Provide the (x, y) coordinate of the cell's center where the given text is located.  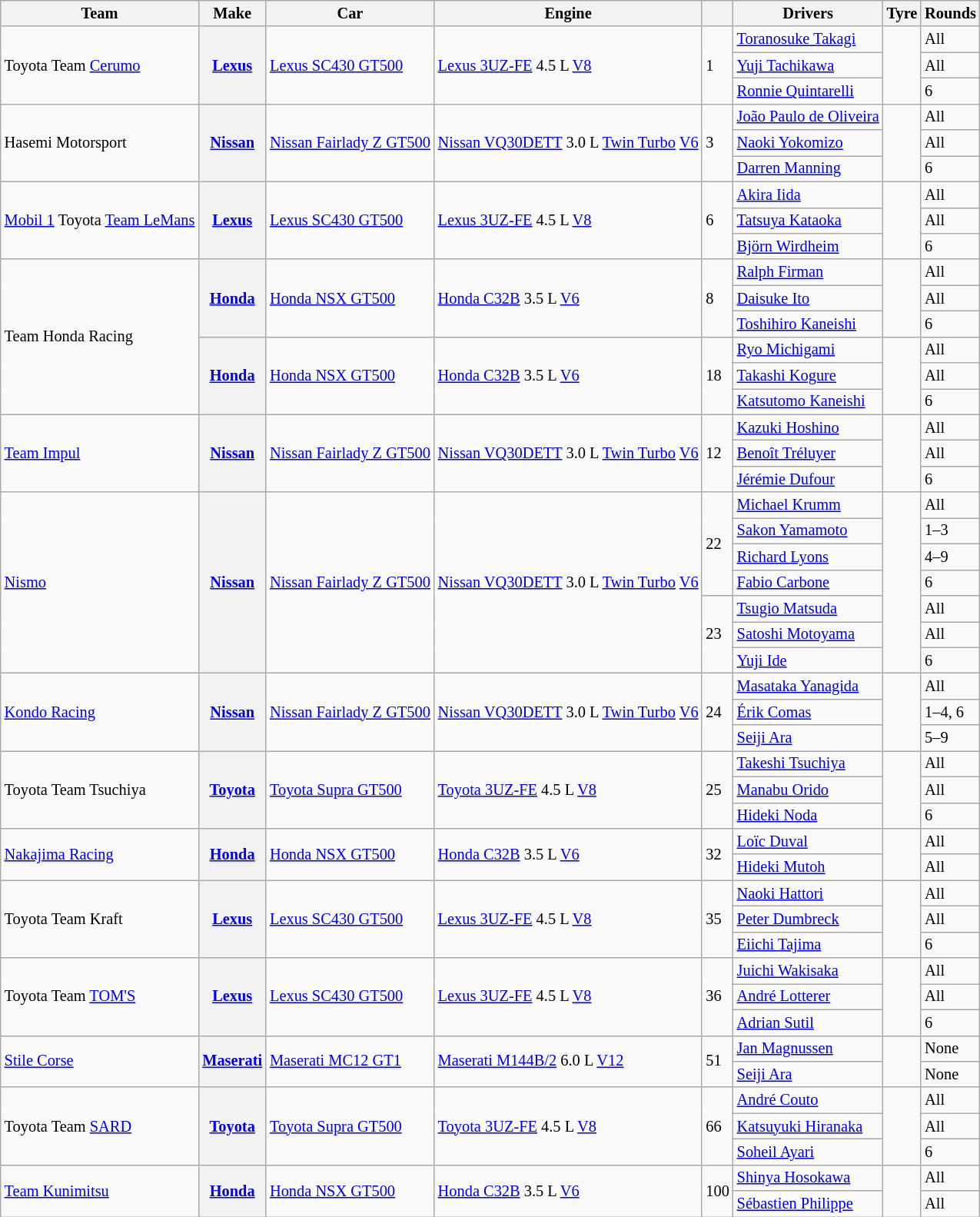
Nismo (100, 583)
Drivers (809, 13)
Ryo Michigami (809, 350)
3 (717, 143)
12 (717, 454)
Team Impul (100, 454)
Manabu Orido (809, 790)
25 (717, 789)
Tsugio Matsuda (809, 608)
Tatsuya Kataoka (809, 221)
51 (717, 1061)
Maserati (232, 1061)
Adrian Sutil (809, 1022)
1–4, 6 (950, 712)
Akira Iida (809, 195)
1 (717, 65)
Sakon Yamamoto (809, 530)
8 (717, 298)
Benoît Tréluyer (809, 453)
Sébastien Philippe (809, 1204)
Rounds (950, 13)
Hasemi Motorsport (100, 143)
Nakajima Racing (100, 853)
Soheil Ayari (809, 1152)
Engine (569, 13)
Yuji Ide (809, 660)
Hideki Mutoh (809, 867)
36 (717, 996)
Team (100, 13)
Érik Comas (809, 712)
Toranosuke Takagi (809, 39)
André Lotterer (809, 996)
18 (717, 375)
Juichi Wakisaka (809, 971)
Takeshi Tsuchiya (809, 763)
Michael Krumm (809, 505)
22 (717, 544)
Yuji Tachikawa (809, 65)
23 (717, 633)
Toyota Team Kraft (100, 919)
Toyota Team Cerumo (100, 65)
Team Honda Racing (100, 337)
Hideki Noda (809, 816)
Naoki Yokomizo (809, 143)
Darren Manning (809, 168)
4–9 (950, 557)
Eiichi Tajima (809, 945)
Maserati M144B/2 6.0 L V12 (569, 1061)
Daisuke Ito (809, 298)
Loïc Duval (809, 841)
Team Kunimitsu (100, 1190)
Car (350, 13)
André Couto (809, 1100)
Katsutomo Kaneishi (809, 401)
24 (717, 712)
Ronnie Quintarelli (809, 91)
Masataka Yanagida (809, 686)
Richard Lyons (809, 557)
Maserati MC12 GT1 (350, 1061)
100 (717, 1190)
Takashi Kogure (809, 376)
Tyre (902, 13)
João Paulo de Oliveira (809, 117)
Shinya Hosokawa (809, 1178)
Toshihiro Kaneishi (809, 324)
Ralph Firman (809, 272)
Jérémie Dufour (809, 479)
Björn Wirdheim (809, 246)
Mobil 1 Toyota Team LeMans (100, 220)
Katsuyuki Hiranaka (809, 1126)
Stile Corse (100, 1061)
66 (717, 1126)
Satoshi Motoyama (809, 634)
Toyota Team Tsuchiya (100, 789)
Kondo Racing (100, 712)
Toyota Team SARD (100, 1126)
Peter Dumbreck (809, 919)
Jan Magnussen (809, 1049)
Toyota Team TOM'S (100, 996)
32 (717, 853)
Naoki Hattori (809, 893)
Fabio Carbone (809, 583)
Make (232, 13)
Kazuki Hoshino (809, 427)
1–3 (950, 530)
35 (717, 919)
5–9 (950, 738)
